Return the [x, y] coordinate for the center point of the cell that contains the specified text.  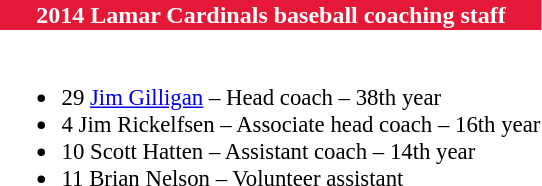
2014 Lamar Cardinals baseball coaching staff [271, 15]
